Provide the [x, y] coordinate of the cell's center where the given text is located.  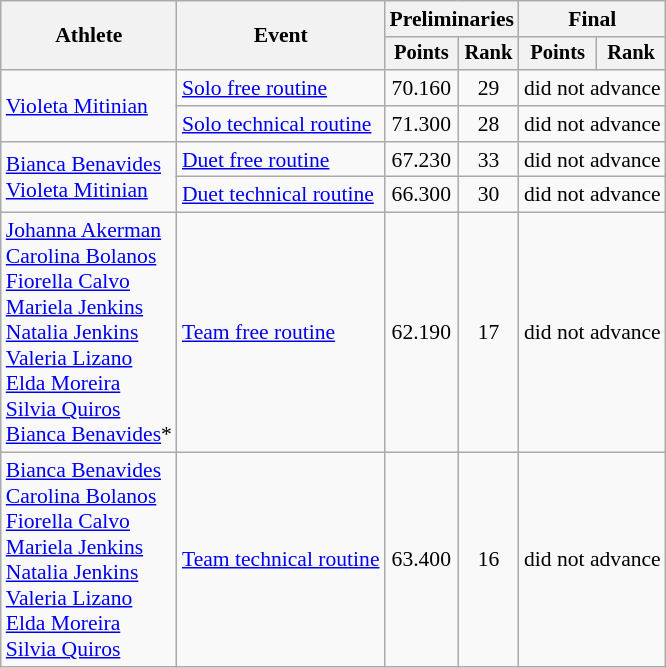
Athlete [89, 36]
Team technical routine [281, 560]
70.160 [422, 88]
71.300 [422, 124]
Bianca BenavidesVioleta Mitinian [89, 178]
Johanna AkermanCarolina BolanosFiorella CalvoMariela JenkinsNatalia JenkinsValeria LizanoElda MoreiraSilvia QuirosBianca Benavides* [89, 333]
63.400 [422, 560]
Duet technical routine [281, 195]
Violeta Mitinian [89, 106]
Preliminaries [452, 19]
30 [488, 195]
Solo technical routine [281, 124]
67.230 [422, 160]
Bianca BenavidesCarolina BolanosFiorella CalvoMariela JenkinsNatalia JenkinsValeria LizanoElda MoreiraSilvia Quiros [89, 560]
Final [592, 19]
33 [488, 160]
Event [281, 36]
Team free routine [281, 333]
66.300 [422, 195]
Solo free routine [281, 88]
29 [488, 88]
16 [488, 560]
62.190 [422, 333]
28 [488, 124]
Duet free routine [281, 160]
17 [488, 333]
